Extract the [x, y] coordinate from the center of the cell holding the provided text.  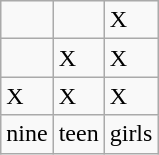
girls [131, 134]
teen [78, 134]
nine [27, 134]
